For the text-containing cell, return its midpoint in [X, Y] coordinate format. 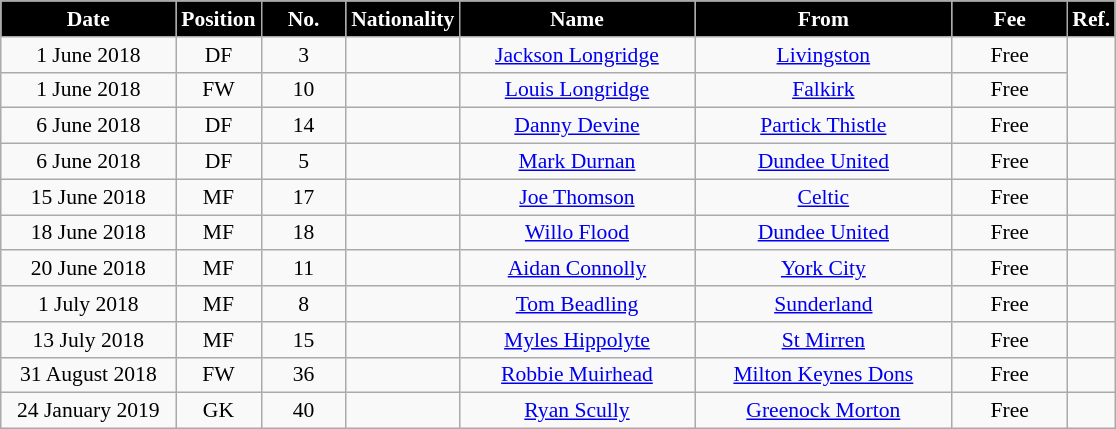
24 January 2019 [88, 411]
Partick Thistle [824, 126]
GK [218, 411]
8 [304, 304]
Milton Keynes Dons [824, 375]
1 July 2018 [88, 304]
Falkirk [824, 90]
13 July 2018 [88, 340]
Fee [1010, 19]
From [824, 19]
Willo Flood [576, 233]
Joe Thomson [576, 197]
3 [304, 55]
Celtic [824, 197]
Myles Hippolyte [576, 340]
18 [304, 233]
Ryan Scully [576, 411]
Robbie Muirhead [576, 375]
15 June 2018 [88, 197]
York City [824, 269]
10 [304, 90]
No. [304, 19]
Date [88, 19]
11 [304, 269]
Name [576, 19]
Position [218, 19]
15 [304, 340]
14 [304, 126]
Livingston [824, 55]
Mark Durnan [576, 162]
20 June 2018 [88, 269]
40 [304, 411]
Louis Longridge [576, 90]
Jackson Longridge [576, 55]
36 [304, 375]
Nationality [402, 19]
Danny Devine [576, 126]
Sunderland [824, 304]
Aidan Connolly [576, 269]
18 June 2018 [88, 233]
5 [304, 162]
Ref. [1091, 19]
Tom Beadling [576, 304]
17 [304, 197]
Greenock Morton [824, 411]
31 August 2018 [88, 375]
St Mirren [824, 340]
